Determine the (X, Y) coordinate at the center of the cell enclosing the given text.  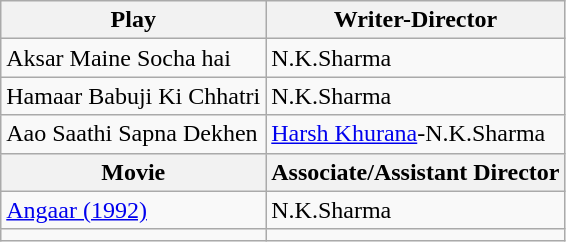
Movie (134, 172)
Play (134, 20)
Angaar (1992) (134, 210)
Aksar Maine Socha hai (134, 58)
Hamaar Babuji Ki Chhatri (134, 96)
Harsh Khurana-N.K.Sharma (416, 134)
Writer-Director (416, 20)
Associate/Assistant Director (416, 172)
Aao Saathi Sapna Dekhen (134, 134)
